For the text-containing cell, return its midpoint in (x, y) coordinate format. 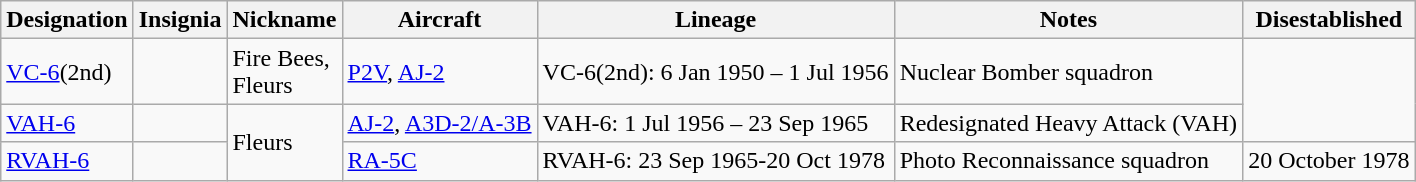
Redesignated Heavy Attack (VAH) (1068, 123)
RA-5C (440, 161)
Photo Reconnaissance squadron (1068, 161)
Disestablished (1329, 20)
RVAH-6: 23 Sep 1965-20 Oct 1978 (716, 161)
P2V, AJ-2 (440, 72)
Designation (67, 20)
VC-6(2nd) (67, 72)
VC-6(2nd): 6 Jan 1950 – 1 Jul 1956 (716, 72)
Insignia (180, 20)
AJ-2, A3D-2/A-3B (440, 123)
Lineage (716, 20)
Notes (1068, 20)
RVAH-6 (67, 161)
Nuclear Bomber squadron (1068, 72)
Aircraft (440, 20)
Fleurs (284, 142)
Nickname (284, 20)
Fire Bees,Fleurs (284, 72)
VAH-6: 1 Jul 1956 – 23 Sep 1965 (716, 123)
VAH-6 (67, 123)
20 October 1978 (1329, 161)
